Search for the cell housing the specified text and yield its (x, y) center coordinate. 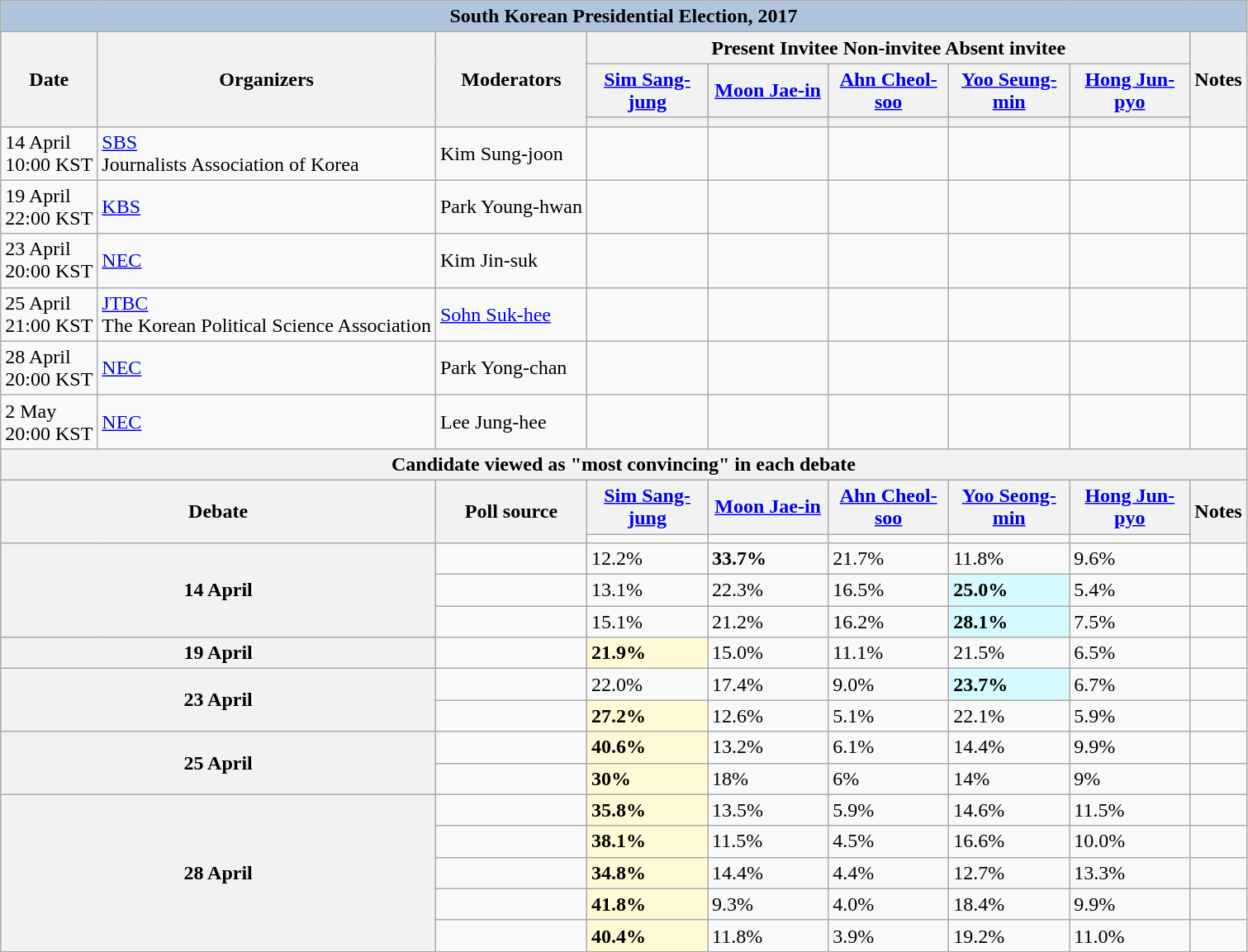
6.7% (1130, 684)
14 April10:00 KST (50, 154)
16.6% (1009, 841)
3.9% (889, 935)
9.3% (768, 904)
16.2% (889, 622)
2 May20:00 KST (50, 421)
Yoo Seung-min (1009, 91)
18% (768, 779)
38.1% (648, 841)
Date (50, 79)
Organizers (267, 79)
17.4% (768, 684)
9% (1130, 779)
40.4% (648, 935)
22.3% (768, 590)
Park Young-hwan (510, 206)
13.5% (768, 810)
Lee Jung-hee (510, 421)
Moderators (510, 79)
16.5% (889, 590)
5.4% (1130, 590)
35.8% (648, 810)
13.1% (648, 590)
19 April (218, 653)
15.1% (648, 622)
7.5% (1130, 622)
Kim Jin-suk (510, 261)
41.8% (648, 904)
21.9% (648, 653)
23 April (218, 700)
Yoo Seong-min (1009, 507)
21.5% (1009, 653)
23 April20:00 KST (50, 261)
22.1% (1009, 716)
4.4% (889, 873)
12.2% (648, 559)
12.6% (768, 716)
25.0% (1009, 590)
Candidate viewed as "most convincing" in each debate (624, 464)
JTBCThe Korean Political Science Association (267, 314)
KBS (267, 206)
30% (648, 779)
SBSJournalists Association of Korea (267, 154)
21.2% (768, 622)
18.4% (1009, 904)
Kim Sung-joon (510, 154)
Poll source (510, 511)
14 April (218, 590)
4.0% (889, 904)
Sohn Suk-hee (510, 314)
6.1% (889, 747)
25 April (218, 763)
27.2% (648, 716)
Present Invitee Non-invitee Absent invitee (889, 48)
15.0% (768, 653)
4.5% (889, 841)
9.0% (889, 684)
South Korean Presidential Election, 2017 (624, 17)
28 April20:00 KST (50, 368)
6% (889, 779)
19.2% (1009, 935)
9.6% (1130, 559)
21.7% (889, 559)
22.0% (648, 684)
23.7% (1009, 684)
Debate (218, 511)
14% (1009, 779)
33.7% (768, 559)
11.1% (889, 653)
13.3% (1130, 873)
25 April21:00 KST (50, 314)
11.0% (1130, 935)
5.1% (889, 716)
34.8% (648, 873)
28 April (218, 873)
13.2% (768, 747)
19 April22:00 KST (50, 206)
12.7% (1009, 873)
Park Yong-chan (510, 368)
6.5% (1130, 653)
40.6% (648, 747)
10.0% (1130, 841)
14.6% (1009, 810)
28.1% (1009, 622)
